Provide the [X, Y] coordinate of the cell's center where the given text is located.  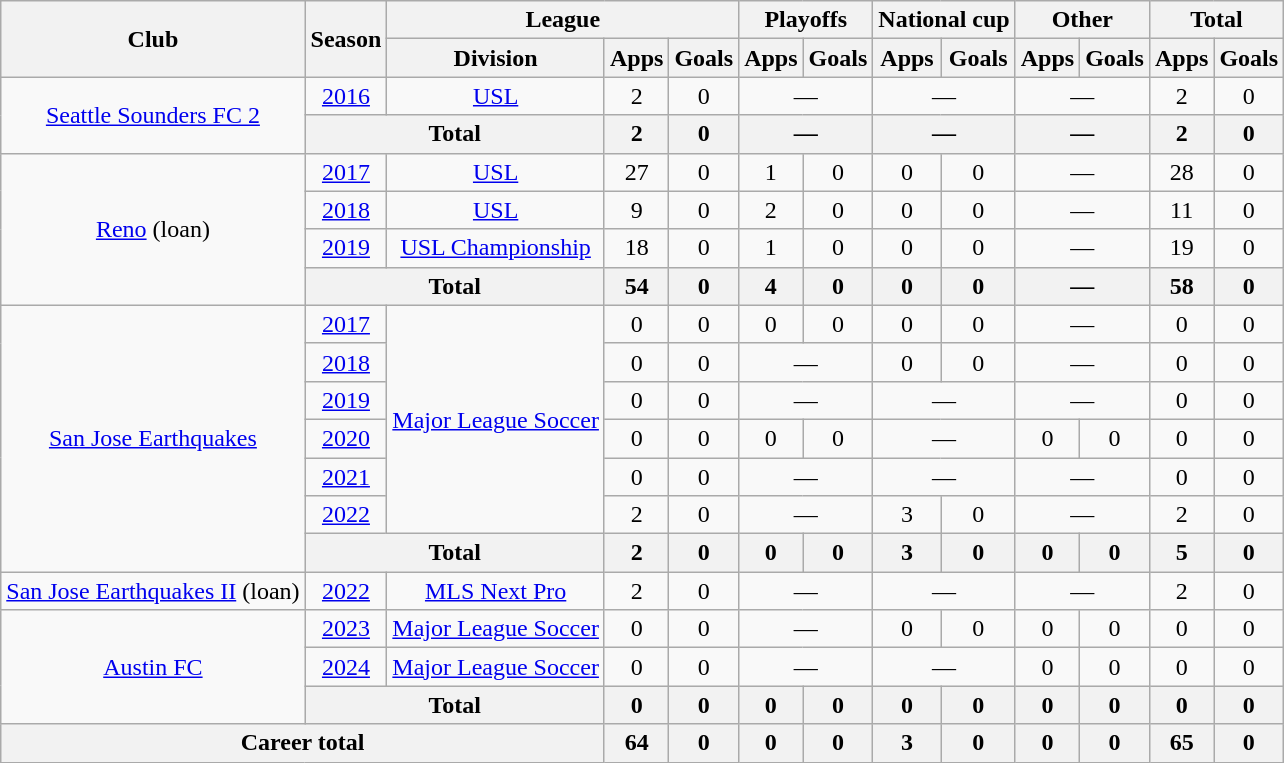
Playoffs [806, 20]
27 [636, 172]
League [563, 20]
2020 [346, 438]
Austin FC [153, 667]
54 [636, 286]
5 [1181, 553]
National cup [944, 20]
Other [1082, 20]
28 [1181, 172]
2021 [346, 477]
19 [1181, 248]
Division [496, 58]
9 [636, 210]
Season [346, 39]
MLS Next Pro [496, 591]
Club [153, 39]
2023 [346, 629]
4 [771, 286]
Seattle Sounders FC 2 [153, 115]
58 [1181, 286]
San Jose Earthquakes II (loan) [153, 591]
18 [636, 248]
11 [1181, 210]
Reno (loan) [153, 229]
2016 [346, 96]
USL Championship [496, 248]
San Jose Earthquakes [153, 438]
65 [1181, 743]
64 [636, 743]
2024 [346, 667]
Career total [303, 743]
